Determine the (x, y) coordinate at the center of the cell enclosing the given text.  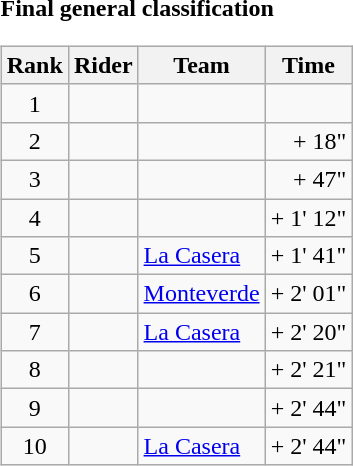
Team (202, 65)
+ 2' 01" (308, 294)
1 (34, 103)
+ 2' 21" (308, 370)
+ 1' 41" (308, 256)
3 (34, 179)
+ 1' 12" (308, 217)
+ 2' 20" (308, 332)
7 (34, 332)
Time (308, 65)
Rider (103, 65)
4 (34, 217)
+ 47" (308, 179)
Rank (34, 65)
9 (34, 408)
6 (34, 294)
Monteverde (202, 294)
8 (34, 370)
+ 18" (308, 141)
10 (34, 446)
5 (34, 256)
2 (34, 141)
